For the text-containing cell, return its midpoint in (X, Y) coordinate format. 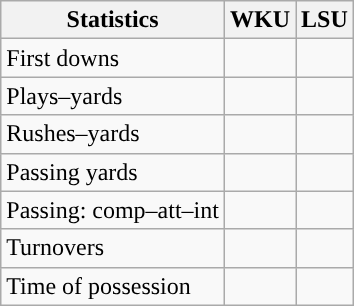
Rushes–yards (113, 134)
Passing yards (113, 172)
LSU (325, 20)
WKU (260, 20)
First downs (113, 58)
Passing: comp–att–int (113, 210)
Statistics (113, 20)
Plays–yards (113, 96)
Time of possession (113, 286)
Turnovers (113, 248)
